Detect which cell encompasses the target text, then output its (x, y) center coordinate. 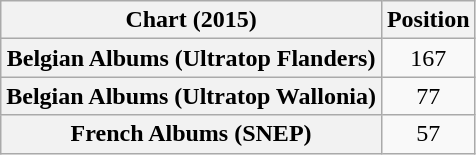
French Albums (SNEP) (192, 134)
57 (428, 134)
Belgian Albums (Ultratop Wallonia) (192, 96)
77 (428, 96)
Position (428, 20)
167 (428, 58)
Belgian Albums (Ultratop Flanders) (192, 58)
Chart (2015) (192, 20)
